Capture the cell that displays the provided text and extract its [X, Y] central coordinate. 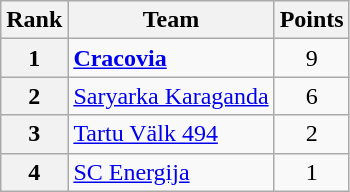
4 [34, 172]
9 [312, 58]
Saryarka Karaganda [171, 96]
3 [34, 134]
Cracovia [171, 58]
Tartu Välk 494 [171, 134]
Points [312, 20]
6 [312, 96]
SC Energija [171, 172]
Rank [34, 20]
Team [171, 20]
